Search for the cell housing the specified text and yield its (x, y) center coordinate. 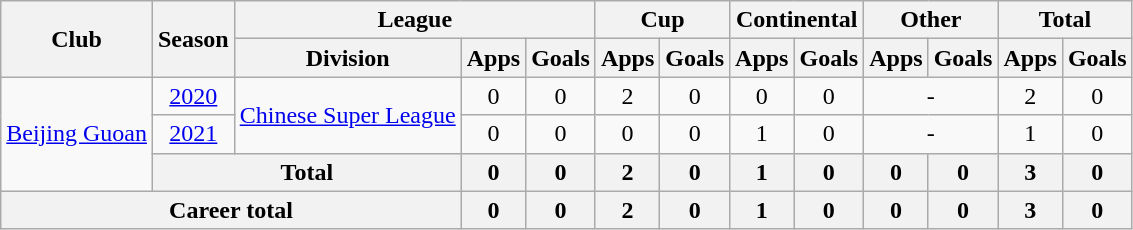
Division (348, 58)
Club (77, 39)
2020 (193, 96)
Career total (231, 210)
Continental (797, 20)
Chinese Super League (348, 115)
League (414, 20)
2021 (193, 134)
Season (193, 39)
Other (931, 20)
Cup (662, 20)
Beijing Guoan (77, 134)
